Output the [x, y] coordinate of the center of the cell containing the given text.  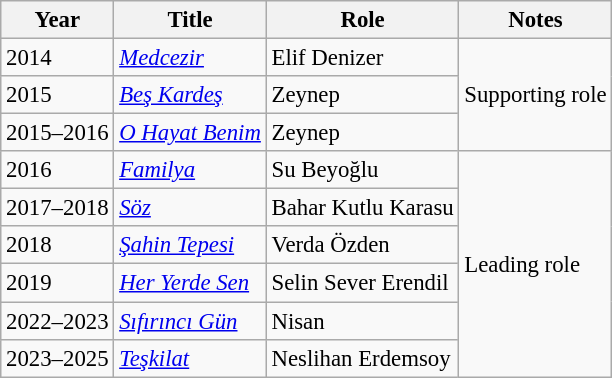
Her Yerde Sen [190, 283]
2015 [58, 95]
Şahin Tepesi [190, 245]
Sıfırıncı Gün [190, 321]
2016 [58, 170]
Neslihan Erdemsoy [362, 358]
2014 [58, 58]
Leading role [536, 264]
2019 [58, 283]
Supporting role [536, 96]
Teşkilat [190, 358]
2015–2016 [58, 133]
Notes [536, 20]
2023–2025 [58, 358]
Familya [190, 170]
Verda Özden [362, 245]
Beş Kardeş [190, 95]
O Hayat Benim [190, 133]
2018 [58, 245]
Su Beyoğlu [362, 170]
Title [190, 20]
Bahar Kutlu Karasu [362, 208]
2017–2018 [58, 208]
Nisan [362, 321]
Selin Sever Erendil [362, 283]
Year [58, 20]
Role [362, 20]
Söz [190, 208]
Elif Denizer [362, 58]
Medcezir [190, 58]
2022–2023 [58, 321]
